Pinpoint the cell where the given text exists, returning its (x, y) midpoint coordinate. 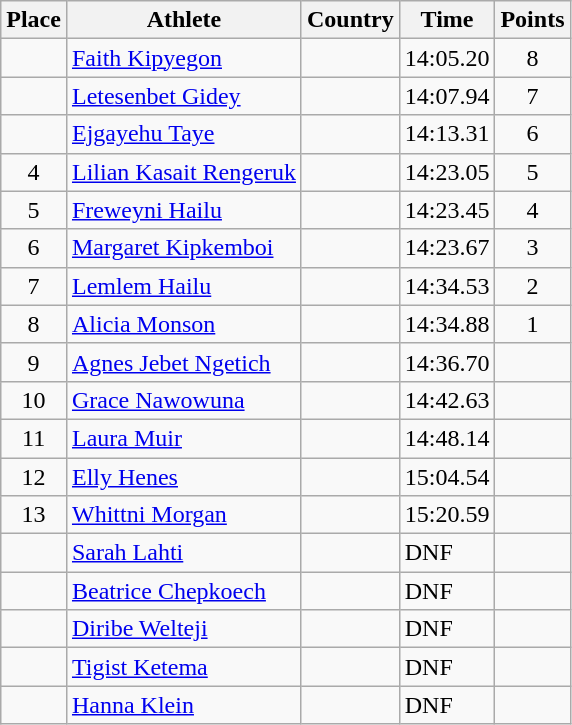
14:23.45 (447, 210)
14:05.20 (447, 58)
Letesenbet Gidey (184, 96)
Margaret Kipkemboi (184, 248)
14:23.05 (447, 172)
Ejgayehu Taye (184, 134)
13 (34, 515)
Diribe Welteji (184, 629)
14:48.14 (447, 438)
Agnes Jebet Ngetich (184, 362)
9 (34, 362)
Athlete (184, 20)
Whittni Morgan (184, 515)
3 (532, 248)
14:34.53 (447, 286)
Points (532, 20)
Sarah Lahti (184, 553)
Beatrice Chepkoech (184, 591)
Laura Muir (184, 438)
Place (34, 20)
10 (34, 400)
Freweyni Hailu (184, 210)
14:23.67 (447, 248)
Tigist Ketema (184, 667)
Lilian Kasait Rengeruk (184, 172)
Alicia Monson (184, 324)
1 (532, 324)
Country (350, 20)
12 (34, 477)
Time (447, 20)
14:42.63 (447, 400)
Grace Nawowuna (184, 400)
14:34.88 (447, 324)
Hanna Klein (184, 705)
15:20.59 (447, 515)
14:36.70 (447, 362)
15:04.54 (447, 477)
2 (532, 286)
14:13.31 (447, 134)
14:07.94 (447, 96)
Lemlem Hailu (184, 286)
11 (34, 438)
Faith Kipyegon (184, 58)
Elly Henes (184, 477)
